Identify which cell holds the provided text, then report its [X, Y] central coordinate. 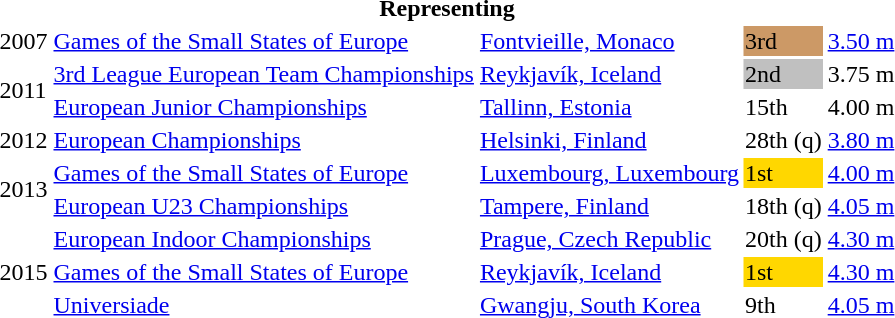
Fontvieille, Monaco [609, 41]
European Championships [264, 140]
3rd [784, 41]
European Indoor Championships [264, 239]
3rd League European Team Championships [264, 74]
28th (q) [784, 140]
Tampere, Finland [609, 206]
2nd [784, 74]
18th (q) [784, 206]
20th (q) [784, 239]
Luxembourg, Luxembourg [609, 173]
15th [784, 107]
European U23 Championships [264, 206]
European Junior Championships [264, 107]
Prague, Czech Republic [609, 239]
Tallinn, Estonia [609, 107]
Helsinki, Finland [609, 140]
